For the text-containing cell, return its midpoint in (X, Y) coordinate format. 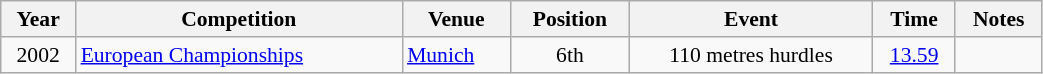
13.59 (914, 55)
Year (38, 19)
Event (751, 19)
Notes (998, 19)
Time (914, 19)
Position (570, 19)
Venue (456, 19)
2002 (38, 55)
110 metres hurdles (751, 55)
Competition (240, 19)
Munich (456, 55)
6th (570, 55)
European Championships (240, 55)
